Output the (x, y) coordinate of the center of the cell containing the given text.  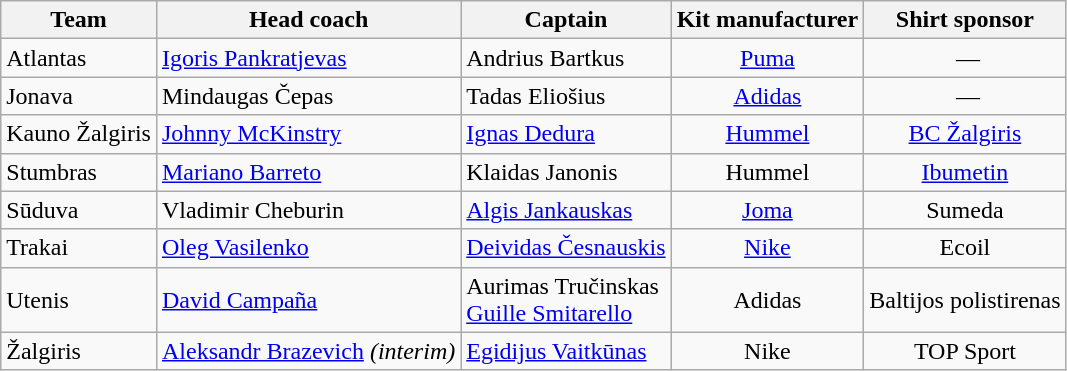
Head coach (308, 20)
Captain (566, 20)
Kauno Žalgiris (79, 134)
Baltijos polistirenas (965, 300)
Aurimas Tručinskas Guille Smitarello (566, 300)
Team (79, 20)
BC Žalgiris (965, 134)
Kit manufacturer (768, 20)
Mindaugas Čepas (308, 96)
TOP Sport (965, 351)
Sumeda (965, 210)
Mariano Barreto (308, 172)
Oleg Vasilenko (308, 248)
Egidijus Vaitkūnas (566, 351)
Jonava (79, 96)
Vladimir Cheburin (308, 210)
Aleksandr Brazevich (interim) (308, 351)
Atlantas (79, 58)
Shirt sponsor (965, 20)
Tadas Eliošius (566, 96)
Puma (768, 58)
Andrius Bartkus (566, 58)
Sūduva (79, 210)
Johnny McKinstry (308, 134)
Žalgiris (79, 351)
Igoris Pankratjevas (308, 58)
Deividas Česnauskis (566, 248)
Joma (768, 210)
Algis Jankauskas (566, 210)
Klaidas Janonis (566, 172)
Trakai (79, 248)
Stumbras (79, 172)
Ibumetin (965, 172)
Utenis (79, 300)
Ignas Dedura (566, 134)
David Campaña (308, 300)
Ecoil (965, 248)
